Search for the cell housing the specified text and yield its (X, Y) center coordinate. 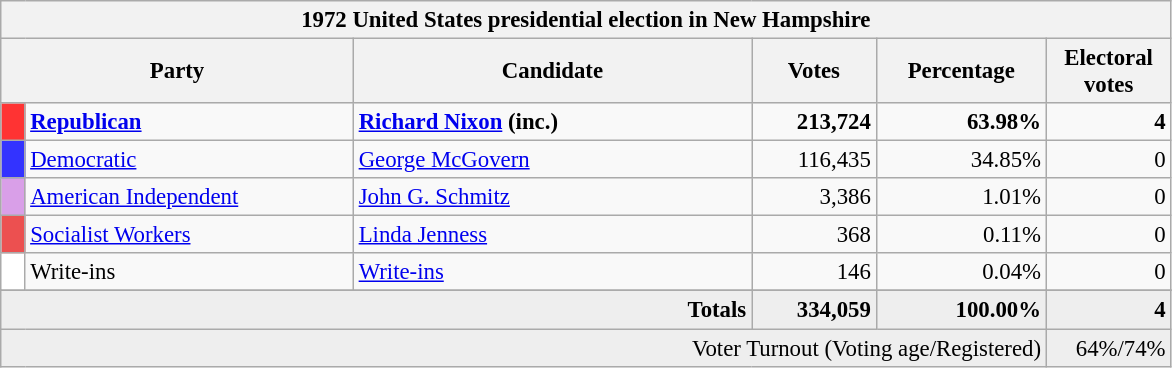
0.11% (961, 235)
0.04% (961, 273)
Republican (189, 122)
334,059 (814, 310)
Candidate (552, 72)
American Independent (189, 197)
34.85% (961, 160)
Percentage (961, 72)
116,435 (814, 160)
3,386 (814, 197)
63.98% (961, 122)
64%/74% (1108, 348)
Votes (814, 72)
George McGovern (552, 160)
213,724 (814, 122)
Totals (376, 310)
146 (814, 273)
Electoral votes (1108, 72)
Party (178, 72)
Democratic (189, 160)
368 (814, 235)
Voter Turnout (Voting age/Registered) (524, 348)
1972 United States presidential election in New Hampshire (586, 20)
Richard Nixon (inc.) (552, 122)
Linda Jenness (552, 235)
Socialist Workers (189, 235)
John G. Schmitz (552, 197)
100.00% (961, 310)
1.01% (961, 197)
